Output the [x, y] coordinate of the center of the cell containing the given text.  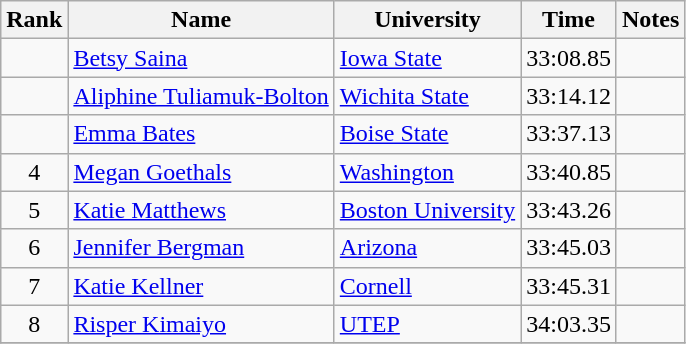
University [427, 20]
Jennifer Bergman [201, 248]
33:43.26 [569, 210]
4 [34, 172]
Rank [34, 20]
Boise State [427, 134]
Megan Goethals [201, 172]
Name [201, 20]
Arizona [427, 248]
Katie Matthews [201, 210]
8 [34, 324]
Iowa State [427, 58]
Emma Bates [201, 134]
6 [34, 248]
Wichita State [427, 96]
33:37.13 [569, 134]
Notes [650, 20]
33:08.85 [569, 58]
Betsy Saina [201, 58]
34:03.35 [569, 324]
33:40.85 [569, 172]
33:45.03 [569, 248]
5 [34, 210]
7 [34, 286]
33:14.12 [569, 96]
Boston University [427, 210]
Katie Kellner [201, 286]
Aliphine Tuliamuk-Bolton [201, 96]
UTEP [427, 324]
Time [569, 20]
Risper Kimaiyo [201, 324]
Washington [427, 172]
Cornell [427, 286]
33:45.31 [569, 286]
